From the cell containing the given text, extract its center point as [x, y] coordinate. 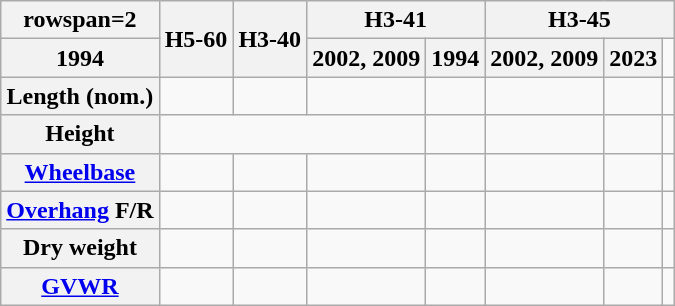
GVWR [80, 286]
Wheelbase [80, 172]
H3-45 [580, 20]
Dry weight [80, 248]
2023 [634, 58]
Overhang F/R [80, 210]
Length (nom.) [80, 96]
rowspan=2 [80, 20]
H3-41 [396, 20]
H5-60 [196, 39]
H3-40 [270, 39]
Height [80, 134]
